Locate the cell with the specified text and output its [X, Y] center coordinate. 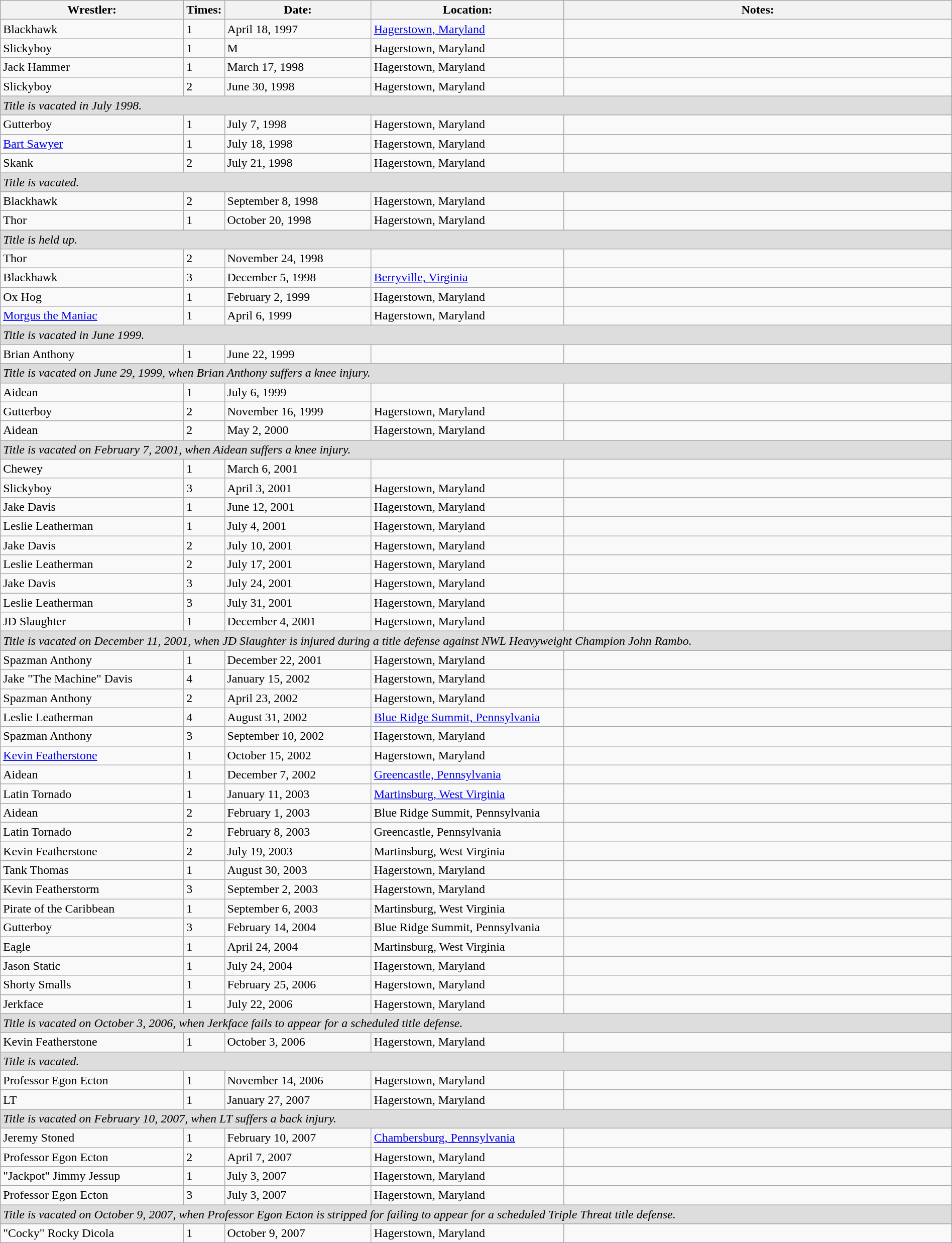
September 6, 2003 [298, 909]
November 16, 1999 [298, 411]
July 7, 1998 [298, 125]
LT [92, 1099]
Pirate of the Caribbean [92, 909]
July 19, 2003 [298, 851]
Ox Hog [92, 297]
October 15, 2002 [298, 755]
July 17, 2001 [298, 564]
August 30, 2003 [298, 870]
Title is vacated on October 9, 2007, when Professor Egon Ecton is stripped for failing to appear for a scheduled Triple Threat title defense. [476, 1214]
Jake "The Machine" Davis [92, 679]
April 6, 1999 [298, 316]
July 6, 1999 [298, 392]
April 24, 2004 [298, 947]
July 4, 2001 [298, 526]
September 8, 1998 [298, 201]
February 14, 2004 [298, 928]
February 2, 1999 [298, 297]
July 31, 2001 [298, 603]
July 10, 2001 [298, 545]
June 30, 1998 [298, 86]
October 3, 2006 [298, 1042]
October 9, 2007 [298, 1233]
December 5, 1998 [298, 278]
Date: [298, 10]
"Jackpot" Jimmy Jessup [92, 1176]
January 11, 2003 [298, 794]
Times: [204, 10]
Title is held up. [476, 240]
Jerkface [92, 1004]
Tank Thomas [92, 870]
April 23, 2002 [298, 698]
Brian Anthony [92, 354]
Title is vacated on February 10, 2007, when LT suffers a back injury. [476, 1118]
JD Slaughter [92, 622]
April 3, 2001 [298, 488]
Title is vacated in June 1999. [476, 335]
Kevin Featherstorm [92, 889]
March 6, 2001 [298, 469]
Skank [92, 163]
"Cocky" Rocky Dicola [92, 1233]
Jason Static [92, 966]
July 24, 2001 [298, 584]
February 8, 2003 [298, 832]
September 10, 2002 [298, 736]
February 10, 2007 [298, 1138]
Title is vacated on June 29, 1999, when Brian Anthony suffers a knee injury. [476, 373]
November 24, 1998 [298, 259]
February 1, 2003 [298, 813]
January 15, 2002 [298, 679]
August 31, 2002 [298, 717]
July 21, 1998 [298, 163]
Title is vacated on December 11, 2001, when JD Slaughter is injured during a title defense against NWL Heavyweight Champion John Rambo. [476, 641]
Jack Hammer [92, 67]
Chewey [92, 469]
May 2, 2000 [298, 430]
Bart Sawyer [92, 144]
Title is vacated on February 7, 2001, when Aidean suffers a knee injury. [476, 449]
March 17, 1998 [298, 67]
October 20, 1998 [298, 220]
Chambersburg, Pennsylvania [467, 1138]
July 18, 1998 [298, 144]
Morgus the Maniac [92, 316]
January 27, 2007 [298, 1099]
July 22, 2006 [298, 1004]
June 12, 2001 [298, 507]
Shorty Smalls [92, 985]
December 22, 2001 [298, 660]
December 4, 2001 [298, 622]
Jeremy Stoned [92, 1138]
April 7, 2007 [298, 1157]
Notes: [758, 10]
Wrestler: [92, 10]
April 18, 1997 [298, 29]
Eagle [92, 947]
Title is vacated in July 1998. [476, 105]
February 25, 2006 [298, 985]
November 14, 2006 [298, 1080]
Title is vacated on October 3, 2006, when Jerkface fails to appear for a scheduled title defense. [476, 1023]
Berryville, Virginia [467, 278]
September 2, 2003 [298, 889]
Location: [467, 10]
M [298, 48]
December 7, 2002 [298, 774]
July 24, 2004 [298, 966]
June 22, 1999 [298, 354]
